Locate the cell with the specified text and output its [X, Y] center coordinate. 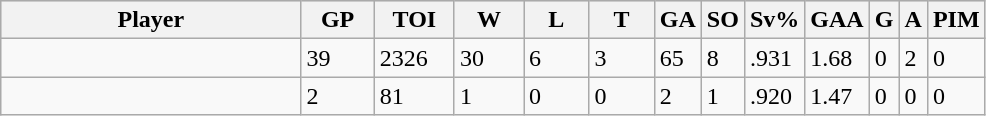
6 [556, 58]
G [884, 20]
TOI [414, 20]
.920 [774, 96]
GP [338, 20]
GAA [837, 20]
PIM [956, 20]
39 [338, 58]
30 [488, 58]
Player [151, 20]
W [488, 20]
Sv% [774, 20]
T [622, 20]
SO [722, 20]
2326 [414, 58]
65 [678, 58]
GA [678, 20]
3 [622, 58]
1.68 [837, 58]
81 [414, 96]
.931 [774, 58]
A [913, 20]
L [556, 20]
1.47 [837, 96]
8 [722, 58]
